From the cell containing the given text, extract its center point as (x, y) coordinate. 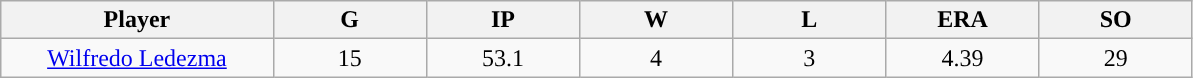
29 (1116, 58)
15 (350, 58)
4 (656, 58)
4.39 (962, 58)
Player (137, 20)
L (810, 20)
IP (502, 20)
W (656, 20)
SO (1116, 20)
Wilfredo Ledezma (137, 58)
G (350, 20)
3 (810, 58)
ERA (962, 20)
53.1 (502, 58)
